Identify which cell holds the provided text, then report its (X, Y) central coordinate. 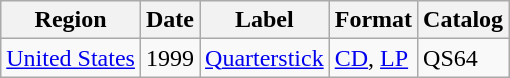
1999 (170, 58)
CD, LP (373, 58)
QS64 (464, 58)
Label (265, 20)
Region (71, 20)
Format (373, 20)
Catalog (464, 20)
United States (71, 58)
Date (170, 20)
Quarterstick (265, 58)
